From the cell containing the given text, extract its center point as (X, Y) coordinate. 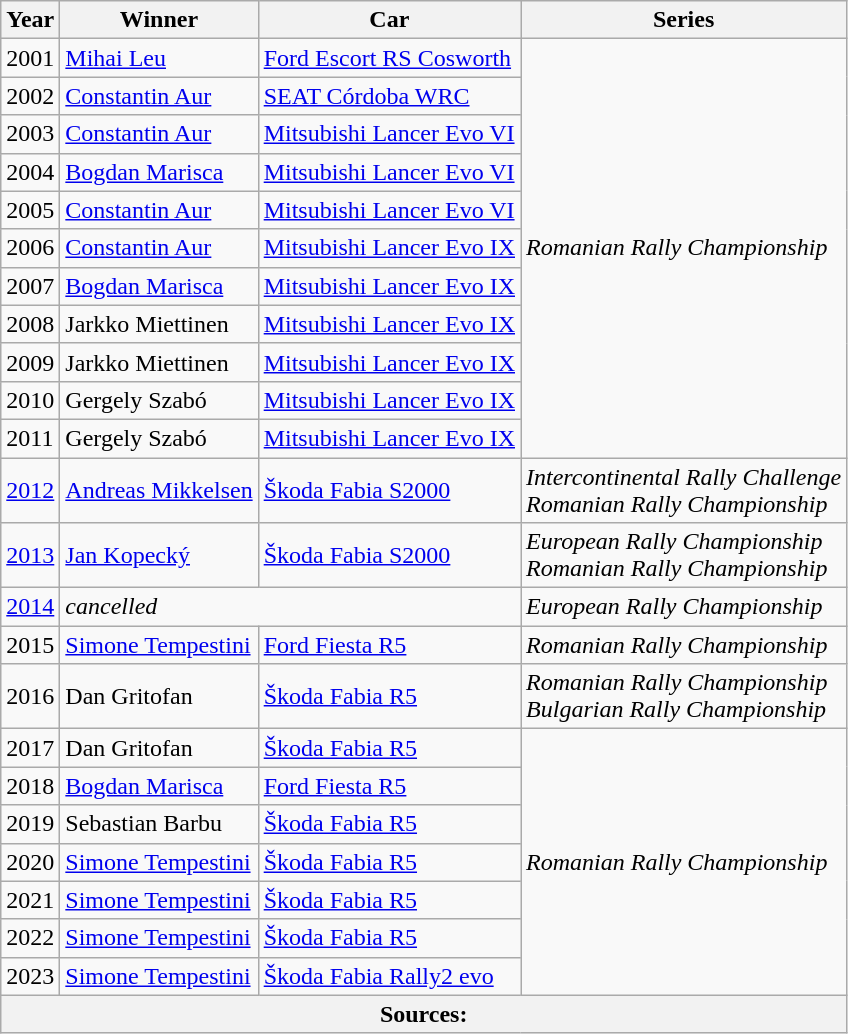
2016 (30, 696)
SEAT Córdoba WRC (389, 96)
Škoda Fabia Rally2 evo (389, 976)
Year (30, 20)
Sources: (424, 1014)
2022 (30, 938)
cancelled (290, 607)
2009 (30, 362)
Intercontinental Rally ChallengeRomanian Rally Championship (684, 490)
2020 (30, 862)
Winner (159, 20)
2005 (30, 210)
2013 (30, 556)
2008 (30, 324)
2023 (30, 976)
2002 (30, 96)
2004 (30, 172)
2014 (30, 607)
Romanian Rally ChampionshipBulgarian Rally Championship (684, 696)
2019 (30, 824)
European Rally ChampionshipRomanian Rally Championship (684, 556)
2018 (30, 786)
Jan Kopecký (159, 556)
2011 (30, 438)
Series (684, 20)
Sebastian Barbu (159, 824)
2012 (30, 490)
European Rally Championship (684, 607)
2006 (30, 248)
Mihai Leu (159, 58)
2021 (30, 900)
2001 (30, 58)
2003 (30, 134)
2015 (30, 645)
Car (389, 20)
2010 (30, 400)
Andreas Mikkelsen (159, 490)
2007 (30, 286)
2017 (30, 748)
Ford Escort RS Cosworth (389, 58)
